Capture the cell that displays the provided text and extract its [x, y] central coordinate. 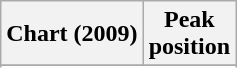
Chart (2009) [72, 34]
Peakposition [189, 34]
